Scan for the cell matching the given text and deliver its [x, y] coordinate at center. 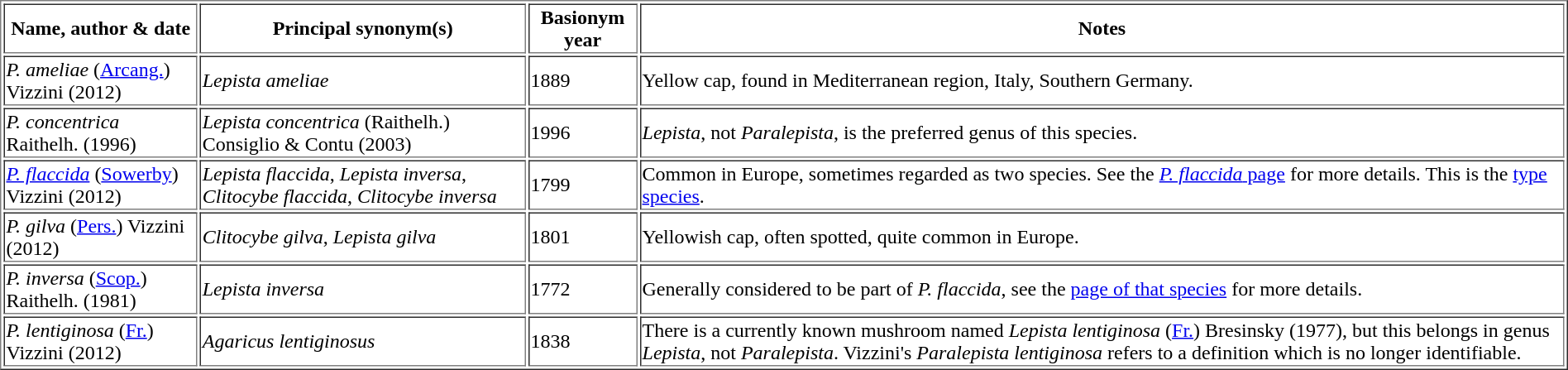
1838 [583, 341]
Lepista, not Paralepista, is the preferred genus of this species. [1102, 132]
1799 [583, 185]
Basionym year [583, 28]
Generally considered to be part of P. flaccida, see the page of that species for more details. [1102, 290]
P. ameliae (Arcang.) Vizzini (2012) [100, 81]
Principal synonym(s) [363, 28]
P. concentrica Raithelh. (1996) [100, 132]
Common in Europe, sometimes regarded as two species. See the P. flaccida page for more details. This is the type species. [1102, 185]
Yellowish cap, often spotted, quite common in Europe. [1102, 237]
1996 [583, 132]
Agaricus lentiginosus [363, 341]
Name, author & date [100, 28]
1889 [583, 81]
Lepista inversa [363, 290]
P. inversa (Scop.) Raithelh. (1981) [100, 290]
Yellow cap, found in Mediterranean region, Italy, Southern Germany. [1102, 81]
Lepista ameliae [363, 81]
Clitocybe gilva, Lepista gilva [363, 237]
Lepista flaccida, Lepista inversa, Clitocybe flaccida, Clitocybe inversa [363, 185]
1772 [583, 290]
P. lentiginosa (Fr.) Vizzini (2012) [100, 341]
P. flaccida (Sowerby) Vizzini (2012) [100, 185]
Lepista concentrica (Raithelh.) Consiglio & Contu (2003) [363, 132]
Notes [1102, 28]
1801 [583, 237]
P. gilva (Pers.) Vizzini (2012) [100, 237]
